Find where the given text appears and provide that cell's center as (x, y) coordinate. 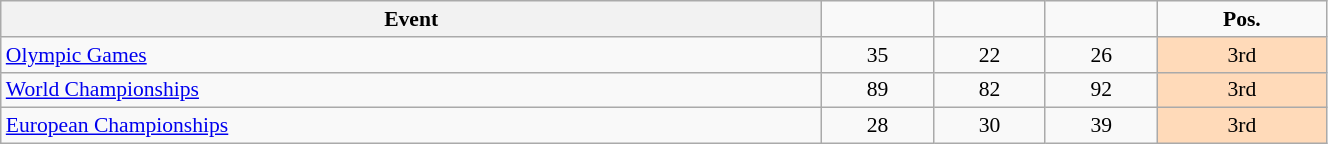
World Championships (412, 90)
30 (989, 126)
26 (1101, 55)
Event (412, 19)
22 (989, 55)
Pos. (1242, 19)
82 (989, 90)
Olympic Games (412, 55)
28 (878, 126)
92 (1101, 90)
89 (878, 90)
35 (878, 55)
39 (1101, 126)
European Championships (412, 126)
